Scan for the cell matching the given text and deliver its (X, Y) coordinate at center. 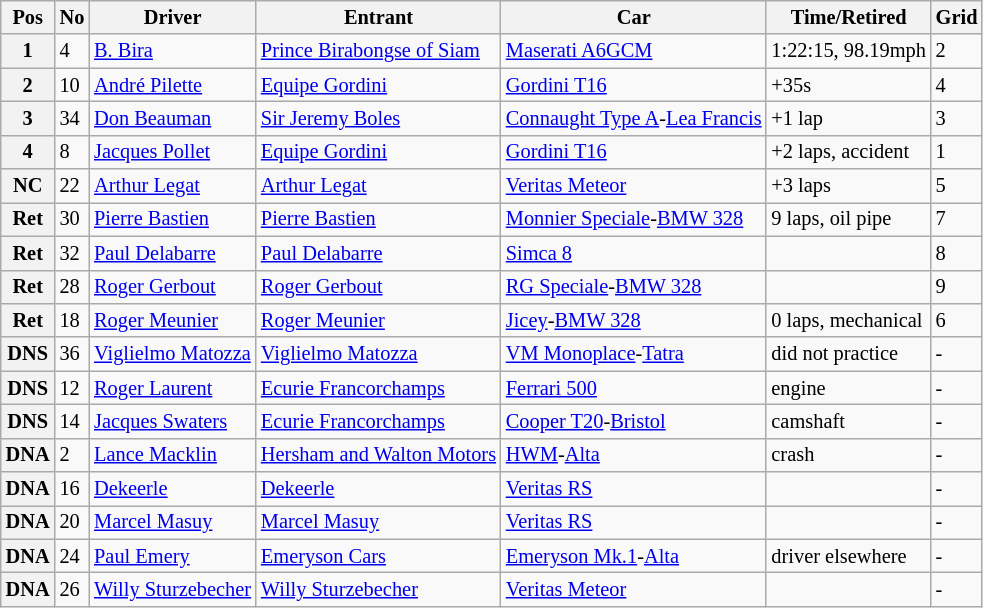
+35s (848, 85)
Don Beauman (172, 118)
32 (72, 253)
Connaught Type A-Lea Francis (634, 118)
RG Speciale-BMW 328 (634, 287)
Lance Macklin (172, 455)
+1 lap (848, 118)
16 (72, 489)
No (72, 17)
VM Monoplace-Tatra (634, 354)
20 (72, 522)
B. Bira (172, 51)
André Pilette (172, 85)
driver elsewhere (848, 556)
36 (72, 354)
+2 laps, accident (848, 152)
Maserati A6GCM (634, 51)
HWM-Alta (634, 455)
6 (957, 320)
camshaft (848, 421)
14 (72, 421)
9 (957, 287)
Time/Retired (848, 17)
Grid (957, 17)
Jacques Pollet (172, 152)
Driver (172, 17)
+3 laps (848, 186)
24 (72, 556)
10 (72, 85)
30 (72, 219)
22 (72, 186)
engine (848, 388)
Emeryson Cars (378, 556)
Cooper T20-Bristol (634, 421)
Jacques Swaters (172, 421)
Simca 8 (634, 253)
Car (634, 17)
18 (72, 320)
Entrant (378, 17)
Ferrari 500 (634, 388)
NC (28, 186)
Hersham and Walton Motors (378, 455)
1:22:15, 98.19mph (848, 51)
did not practice (848, 354)
Emeryson Mk.1-Alta (634, 556)
Jicey-BMW 328 (634, 320)
28 (72, 287)
5 (957, 186)
34 (72, 118)
Monnier Speciale-BMW 328 (634, 219)
Sir Jeremy Boles (378, 118)
26 (72, 589)
Paul Emery (172, 556)
0 laps, mechanical (848, 320)
Pos (28, 17)
12 (72, 388)
9 laps, oil pipe (848, 219)
7 (957, 219)
Roger Laurent (172, 388)
Prince Birabongse of Siam (378, 51)
crash (848, 455)
